Capture the cell that displays the provided text and extract its [X, Y] central coordinate. 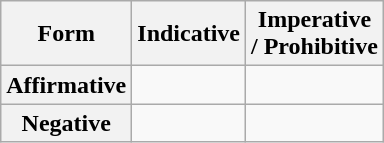
Indicative [189, 34]
Imperative/ Prohibitive [315, 34]
Negative [66, 123]
Form [66, 34]
Affirmative [66, 85]
